Identify which cell holds the provided text, then report its (X, Y) central coordinate. 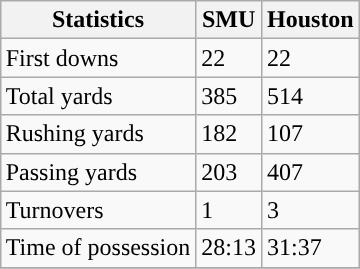
Rushing yards (98, 134)
Houston (310, 20)
Statistics (98, 20)
385 (229, 96)
Passing yards (98, 172)
Time of possession (98, 248)
107 (310, 134)
514 (310, 96)
First downs (98, 58)
3 (310, 210)
31:37 (310, 248)
Turnovers (98, 210)
SMU (229, 20)
Total yards (98, 96)
407 (310, 172)
203 (229, 172)
1 (229, 210)
28:13 (229, 248)
182 (229, 134)
